Extract the [x, y] coordinate from the center of the cell holding the provided text.  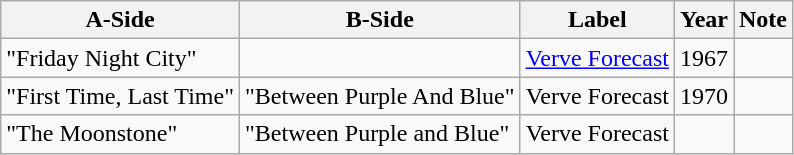
"Between Purple and Blue" [380, 134]
Label [597, 20]
1970 [704, 96]
Year [704, 20]
"The Moonstone" [120, 134]
"Friday Night City" [120, 58]
"Between Purple And Blue" [380, 96]
A-Side [120, 20]
B-Side [380, 20]
"First Time, Last Time" [120, 96]
1967 [704, 58]
Note [764, 20]
